For the text-containing cell, return its midpoint in [x, y] coordinate format. 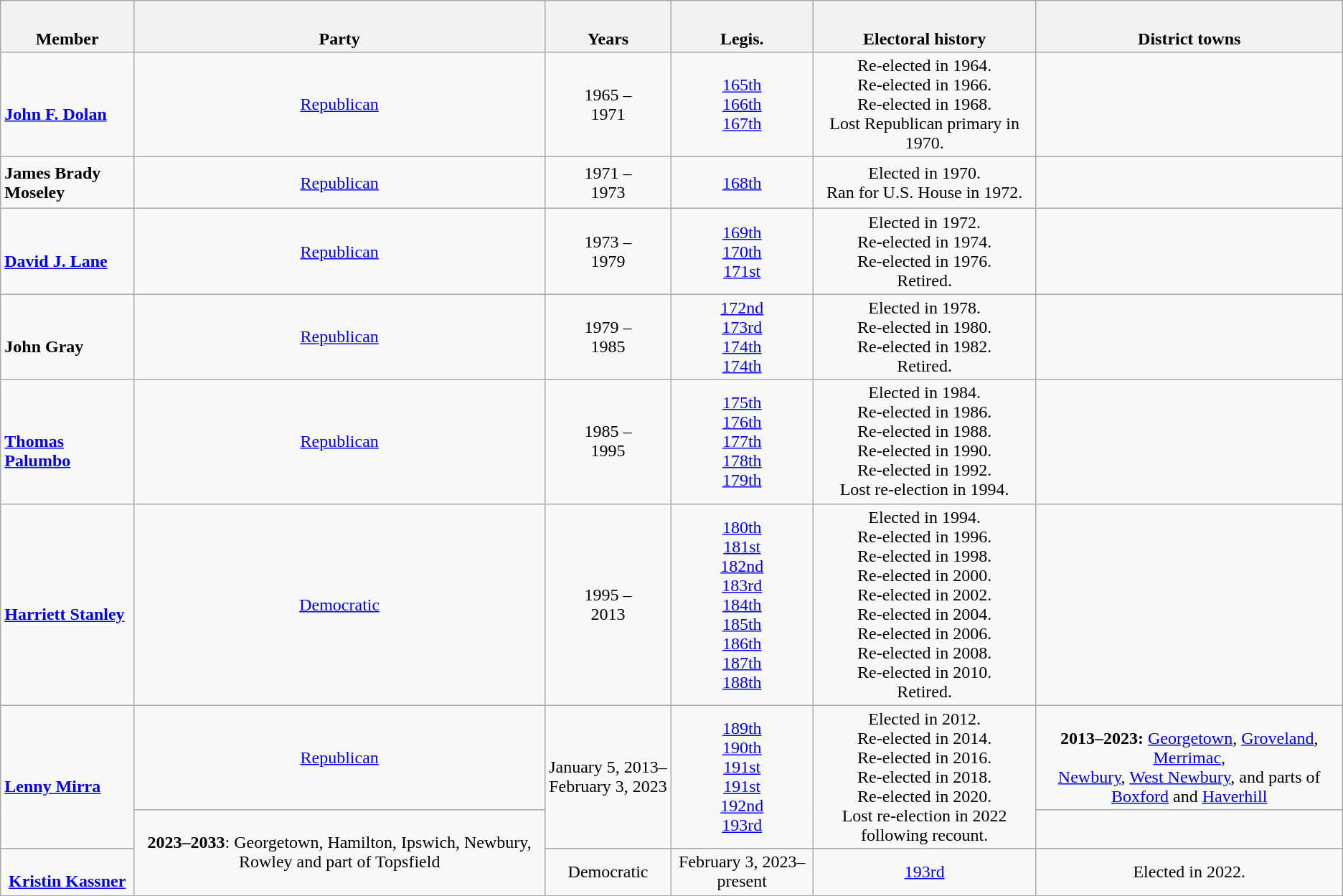
January 5, 2013–February 3, 2023 [608, 777]
193rd [924, 872]
Harriett Stanley [67, 604]
Re-elected in 1964.Re-elected in 1966.Re-elected in 1968.Lost Republican primary in 1970. [924, 105]
1965 –1971 [608, 105]
Party [340, 27]
Years [608, 27]
John F. Dolan [67, 105]
John Gray [67, 337]
Elected in 2022. [1189, 872]
1995 –2013 [608, 604]
169th170th171st [742, 251]
1979 –1985 [608, 337]
James Brady Moseley [67, 183]
Elected in 1970.Ran for U.S. House in 1972. [924, 183]
180th181st182nd183rd184th185th186th187th188th [742, 604]
172nd173rd174th174th [742, 337]
Legis. [742, 27]
168th [742, 183]
District towns [1189, 27]
2023–2033: Georgetown, Hamilton, Ipswich, Newbury, Rowley and part of Topsfield [340, 852]
Kristin Kassner [67, 872]
Elected in 1978.Re-elected in 1980.Re-elected in 1982.Retired. [924, 337]
189th190th191st191st192nd193rd [742, 777]
Lenny Mirra [67, 777]
Elected in 2012.Re-elected in 2014.Re-elected in 2016.Re-elected in 2018.Re-elected in 2020.Lost re-election in 2022 following recount. [924, 777]
February 3, 2023–present [742, 872]
David J. Lane [67, 251]
Elected in 1984.Re-elected in 1986.Re-elected in 1988.Re-elected in 1990.Re-elected in 1992.Lost re-election in 1994. [924, 442]
2013–2023: Georgetown, Groveland, Merrimac,Newbury, West Newbury, and parts of Boxford and Haverhill [1189, 758]
Thomas Palumbo [67, 442]
Electoral history [924, 27]
Member [67, 27]
175th176th177th178th179th [742, 442]
1973 –1979 [608, 251]
Elected in 1972.Re-elected in 1974.Re-elected in 1976.Retired. [924, 251]
165th166th167th [742, 105]
1971 –1973 [608, 183]
1985 –1995 [608, 442]
